Identify which cell holds the provided text, then report its [X, Y] central coordinate. 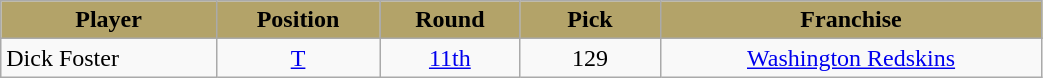
Franchise [851, 20]
Dick Foster [109, 58]
Pick [590, 20]
11th [450, 58]
Washington Redskins [851, 58]
T [298, 58]
Position [298, 20]
Round [450, 20]
129 [590, 58]
Player [109, 20]
